Output the (X, Y) coordinate of the center of the cell containing the given text.  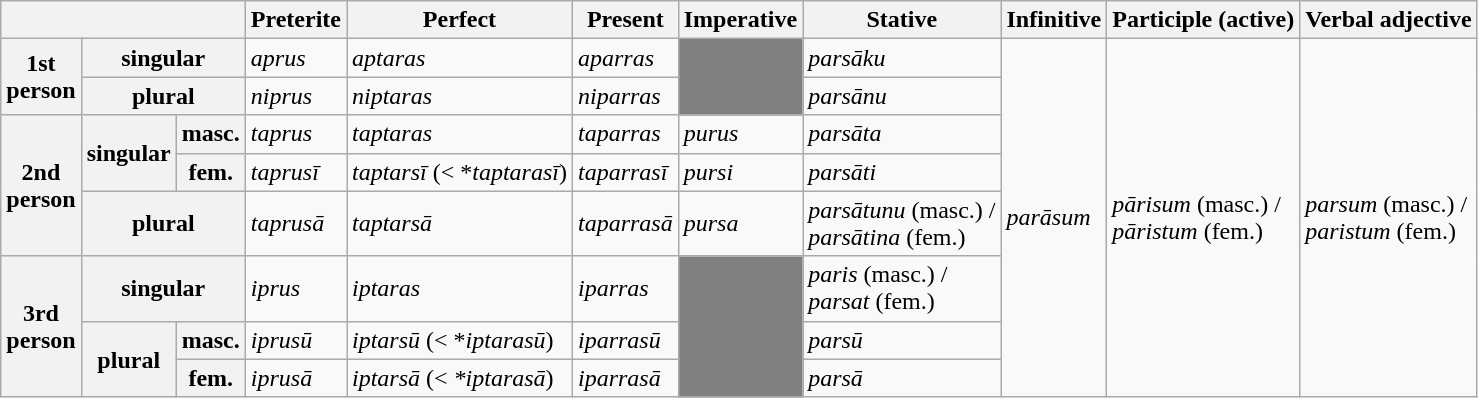
iptaras (459, 288)
taptaras (459, 134)
parsū (902, 340)
taparrasī (625, 172)
taparrasā (625, 224)
iparrasū (625, 340)
taptarsī (< *taptarasī) (459, 172)
iparrasā (625, 378)
aptaras (459, 58)
Infinitive (1054, 20)
parāsum (1054, 218)
pārisum (masc.) / pāristum (fem.) (1204, 218)
iptarsū (< *iptarasū) (459, 340)
Verbal adjective (1388, 20)
Present (625, 20)
Perfect (459, 20)
niparras (625, 96)
Imperative (740, 20)
niprus (296, 96)
parsāti (902, 172)
parsā (902, 378)
aparras (625, 58)
taprusī (296, 172)
parsum (masc.) / paristum (fem.) (1388, 218)
Stative (902, 20)
iprusā (296, 378)
iptarsā (< *iptarasā) (459, 378)
taptarsā (459, 224)
aprus (296, 58)
Participle (active) (1204, 20)
iprus (296, 288)
3rdperson (41, 326)
niptaras (459, 96)
1stperson (41, 77)
iprusū (296, 340)
taparras (625, 134)
pursa (740, 224)
Preterite (296, 20)
parsātunu (masc.) / parsātina (fem.) (902, 224)
taprusā (296, 224)
pursi (740, 172)
parsāku (902, 58)
purus (740, 134)
parsānu (902, 96)
paris (masc.) / parsat (fem.) (902, 288)
iparras (625, 288)
parsāta (902, 134)
taprus (296, 134)
2ndperson (41, 186)
